Search for the cell housing the specified text and yield its [x, y] center coordinate. 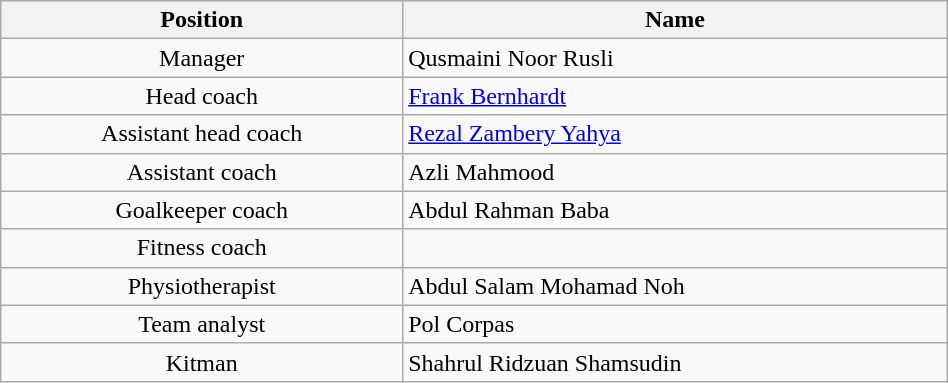
Assistant coach [202, 172]
Manager [202, 58]
Name [676, 20]
Physiotherapist [202, 286]
Assistant head coach [202, 134]
Goalkeeper coach [202, 210]
Fitness coach [202, 248]
Azli Mahmood [676, 172]
Pol Corpas [676, 324]
Abdul Salam Mohamad Noh [676, 286]
Qusmaini Noor Rusli [676, 58]
Frank Bernhardt [676, 96]
Rezal Zambery Yahya [676, 134]
Position [202, 20]
Team analyst [202, 324]
Abdul Rahman Baba [676, 210]
Shahrul Ridzuan Shamsudin [676, 362]
Kitman [202, 362]
Head coach [202, 96]
